Search for the cell housing the specified text and yield its (X, Y) center coordinate. 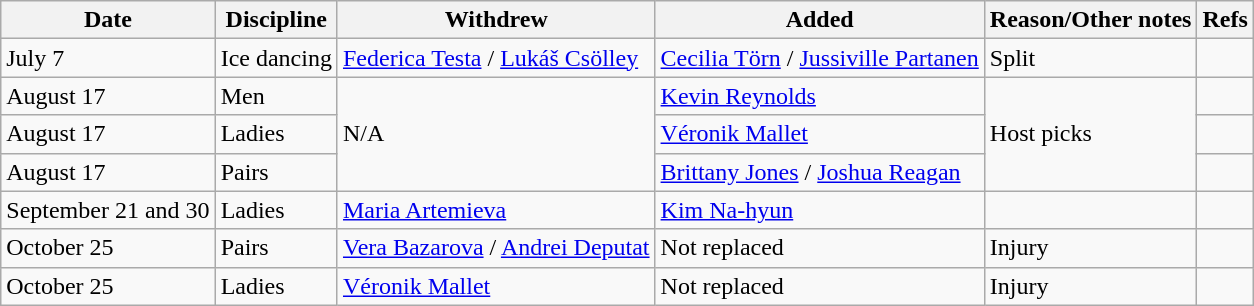
Kevin Reynolds (820, 96)
Discipline (276, 20)
Reason/Other notes (1090, 20)
Federica Testa / Lukáš Csölley (496, 58)
Split (1090, 58)
Brittany Jones / Joshua Reagan (820, 172)
Ice dancing (276, 58)
Men (276, 96)
Withdrew (496, 20)
Host picks (1090, 134)
Date (108, 20)
Vera Bazarova / Andrei Deputat (496, 248)
Refs (1225, 20)
N/A (496, 134)
September 21 and 30 (108, 210)
Added (820, 20)
Kim Na-hyun (820, 210)
July 7 (108, 58)
Maria Artemieva (496, 210)
Cecilia Törn / Jussiville Partanen (820, 58)
